Pinpoint the cell where the given text exists, returning its [x, y] midpoint coordinate. 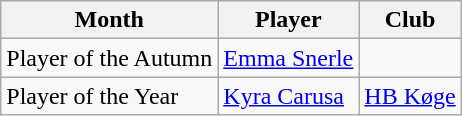
Player of the Year [110, 96]
Kyra Carusa [288, 96]
Emma Snerle [288, 58]
HB Køge [410, 96]
Player of the Autumn [110, 58]
Month [110, 20]
Player [288, 20]
Club [410, 20]
